Provide the (x, y) coordinate of the cell's center where the given text is located.  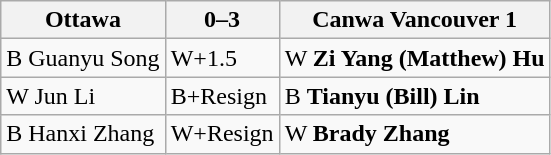
B Guanyu Song (83, 58)
Canwa Vancouver 1 (414, 20)
W Brady Zhang (414, 134)
W+1.5 (222, 58)
B Hanxi Zhang (83, 134)
W+Resign (222, 134)
B Tianyu (Bill) Lin (414, 96)
B+Resign (222, 96)
W Zi Yang (Matthew) Hu (414, 58)
W Jun Li (83, 96)
0–3 (222, 20)
Ottawa (83, 20)
